Output the (X, Y) coordinate of the center of the cell containing the given text.  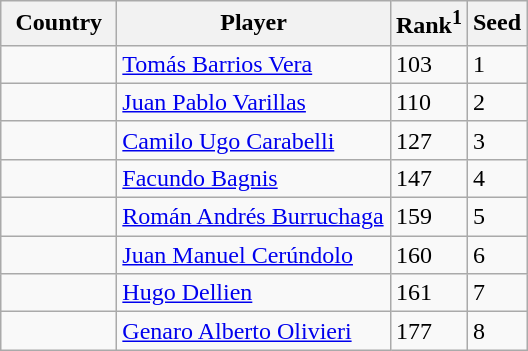
161 (428, 293)
Juan Pablo Varillas (254, 102)
159 (428, 217)
Juan Manuel Cerúndolo (254, 255)
3 (496, 140)
177 (428, 331)
Player (254, 24)
Tomás Barrios Vera (254, 64)
1 (496, 64)
Camilo Ugo Carabelli (254, 140)
Facundo Bagnis (254, 178)
127 (428, 140)
Country (59, 24)
103 (428, 64)
4 (496, 178)
7 (496, 293)
8 (496, 331)
160 (428, 255)
147 (428, 178)
Román Andrés Burruchaga (254, 217)
5 (496, 217)
Genaro Alberto Olivieri (254, 331)
110 (428, 102)
Rank1 (428, 24)
6 (496, 255)
Seed (496, 24)
Hugo Dellien (254, 293)
2 (496, 102)
